Provide the [x, y] coordinate of the cell's center where the given text is located.  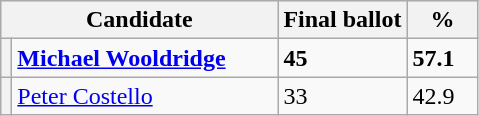
Final ballot [342, 20]
Candidate [140, 20]
% [442, 20]
42.9 [442, 96]
Michael Wooldridge [145, 58]
Peter Costello [145, 96]
45 [342, 58]
57.1 [442, 58]
33 [342, 96]
